Provide the [X, Y] coordinate of the cell's center where the given text is located.  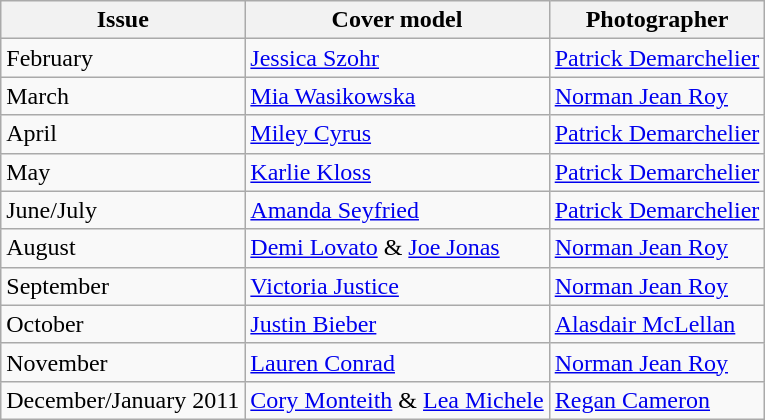
Issue [123, 20]
September [123, 286]
Justin Bieber [397, 324]
March [123, 96]
Amanda Seyfried [397, 210]
May [123, 172]
February [123, 58]
Miley Cyrus [397, 134]
Photographer [657, 20]
December/January 2011 [123, 400]
Lauren Conrad [397, 362]
November [123, 362]
Karlie Kloss [397, 172]
April [123, 134]
Cory Monteith & Lea Michele [397, 400]
Alasdair McLellan [657, 324]
June/July [123, 210]
Victoria Justice [397, 286]
October [123, 324]
Jessica Szohr [397, 58]
Regan Cameron [657, 400]
Demi Lovato & Joe Jonas [397, 248]
August [123, 248]
Cover model [397, 20]
Mia Wasikowska [397, 96]
